From the cell containing the given text, extract its center point as (X, Y) coordinate. 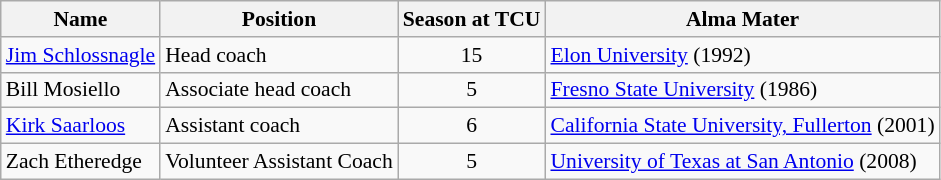
University of Texas at San Antonio (2008) (742, 162)
Elon University (1992) (742, 55)
Alma Mater (742, 19)
15 (472, 55)
Kirk Saarloos (80, 126)
Head coach (279, 55)
California State University, Fullerton (2001) (742, 126)
Bill Mosiello (80, 90)
Jim Schlossnagle (80, 55)
Fresno State University (1986) (742, 90)
Associate head coach (279, 90)
Position (279, 19)
Name (80, 19)
Volunteer Assistant Coach (279, 162)
Assistant coach (279, 126)
Zach Etheredge (80, 162)
6 (472, 126)
Season at TCU (472, 19)
